Detect which cell encompasses the target text, then output its (X, Y) center coordinate. 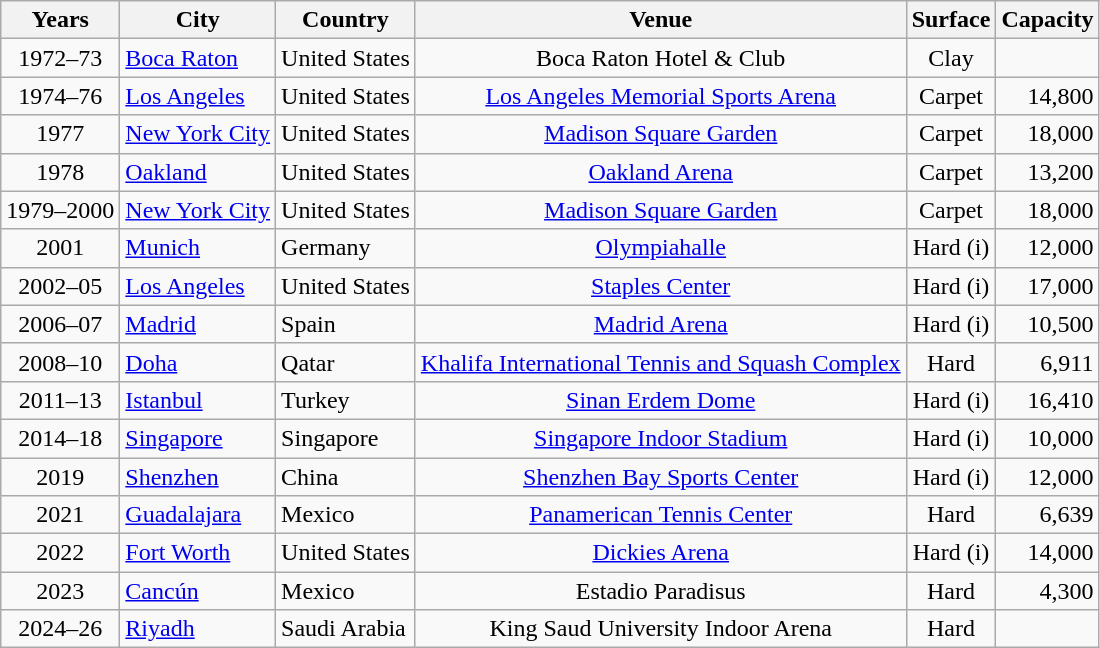
2021 (60, 515)
Sinan Erdem Dome (660, 400)
1972–73 (60, 58)
2006–07 (60, 324)
Saudi Arabia (346, 629)
Country (346, 20)
Oakland Arena (660, 172)
Surface (951, 20)
Dickies Arena (660, 553)
17,000 (1048, 286)
16,410 (1048, 400)
Capacity (1048, 20)
Clay (951, 58)
Los Angeles Memorial Sports Arena (660, 96)
2022 (60, 553)
Boca Raton (198, 58)
2024–26 (60, 629)
City (198, 20)
2001 (60, 248)
Riyadh (198, 629)
Germany (346, 248)
Olympiahalle (660, 248)
Munich (198, 248)
2023 (60, 591)
Years (60, 20)
10,500 (1048, 324)
1978 (60, 172)
Staples Center (660, 286)
Istanbul (198, 400)
Spain (346, 324)
Oakland (198, 172)
14,800 (1048, 96)
Qatar (346, 362)
2019 (60, 477)
1977 (60, 134)
Madrid Arena (660, 324)
Boca Raton Hotel & Club (660, 58)
10,000 (1048, 438)
King Saud University Indoor Arena (660, 629)
13,200 (1048, 172)
6,911 (1048, 362)
Madrid (198, 324)
2011–13 (60, 400)
Khalifa International Tennis and Squash Complex (660, 362)
Venue (660, 20)
1979–2000 (60, 210)
Shenzhen Bay Sports Center (660, 477)
Estadio Paradisus (660, 591)
Cancún (198, 591)
2002–05 (60, 286)
Panamerican Tennis Center (660, 515)
4,300 (1048, 591)
Singapore Indoor Stadium (660, 438)
Fort Worth (198, 553)
14,000 (1048, 553)
Shenzhen (198, 477)
6,639 (1048, 515)
2008–10 (60, 362)
China (346, 477)
Turkey (346, 400)
2014–18 (60, 438)
Guadalajara (198, 515)
1974–76 (60, 96)
Doha (198, 362)
